Find where the given text appears and provide that cell's center as [X, Y] coordinate. 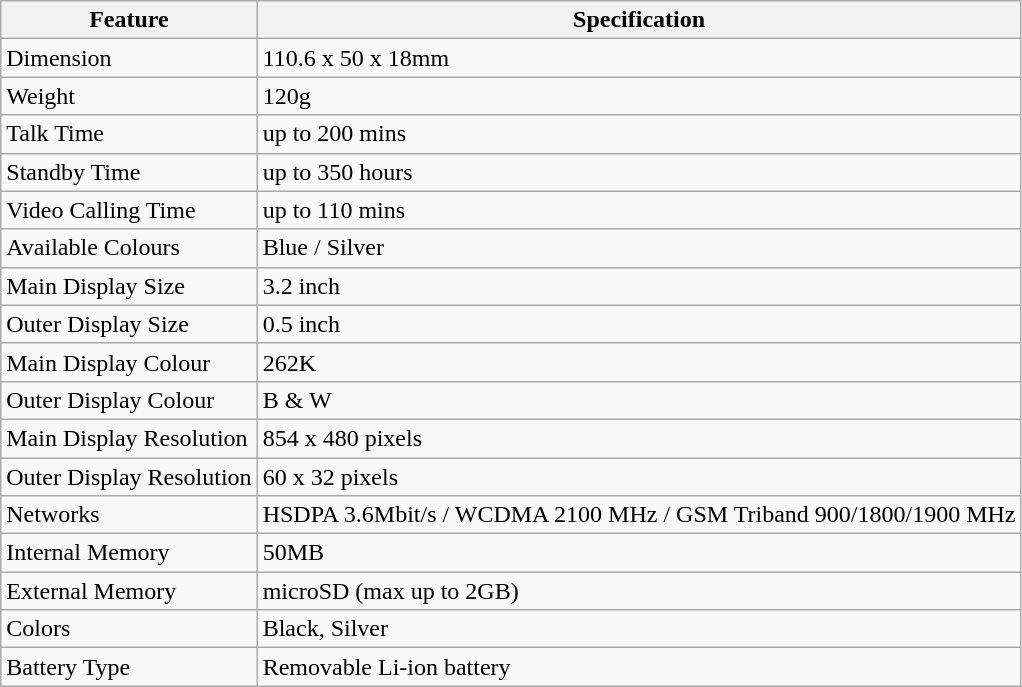
Dimension [129, 58]
up to 350 hours [639, 172]
up to 200 mins [639, 134]
60 x 32 pixels [639, 477]
Video Calling Time [129, 210]
Battery Type [129, 667]
Outer Display Size [129, 324]
120g [639, 96]
854 x 480 pixels [639, 438]
Specification [639, 20]
Weight [129, 96]
Talk Time [129, 134]
Main Display Colour [129, 362]
HSDPA 3.6Mbit/s / WCDMA 2100 MHz / GSM Triband 900/1800/1900 MHz [639, 515]
0.5 inch [639, 324]
110.6 x 50 x 18mm [639, 58]
Main Display Size [129, 286]
Feature [129, 20]
Outer Display Resolution [129, 477]
Blue / Silver [639, 248]
Main Display Resolution [129, 438]
Available Colours [129, 248]
262K [639, 362]
50MB [639, 553]
microSD (max up to 2GB) [639, 591]
Removable Li-ion battery [639, 667]
Black, Silver [639, 629]
External Memory [129, 591]
Standby Time [129, 172]
up to 110 mins [639, 210]
Internal Memory [129, 553]
Colors [129, 629]
B & W [639, 400]
Outer Display Colour [129, 400]
Networks [129, 515]
3.2 inch [639, 286]
